Extract the (X, Y) coordinate from the center of the cell holding the provided text.  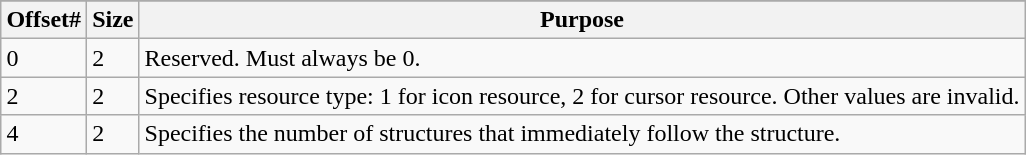
Specifies resource type: 1 for icon resource, 2 for cursor resource. Other values are invalid. (582, 96)
Specifies the number of structures that immediately follow the structure. (582, 134)
Size (113, 20)
Purpose (582, 20)
4 (44, 134)
0 (44, 58)
Offset# (44, 20)
Reserved. Must always be 0. (582, 58)
